Output the [x, y] coordinate of the center of the cell containing the given text.  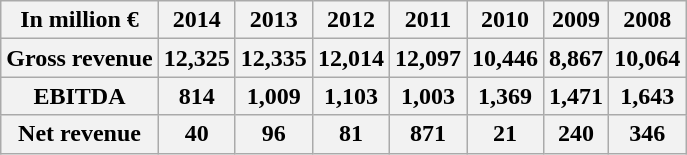
12,014 [350, 58]
8,867 [576, 58]
96 [274, 134]
1,009 [274, 96]
240 [576, 134]
In million € [80, 20]
81 [350, 134]
1,471 [576, 96]
2009 [576, 20]
EBITDA [80, 96]
2010 [504, 20]
Gross revenue [80, 58]
Net revenue [80, 134]
1,643 [648, 96]
10,446 [504, 58]
1,369 [504, 96]
40 [196, 134]
2014 [196, 20]
871 [428, 134]
12,097 [428, 58]
2012 [350, 20]
814 [196, 96]
12,325 [196, 58]
2008 [648, 20]
2013 [274, 20]
1,103 [350, 96]
12,335 [274, 58]
1,003 [428, 96]
10,064 [648, 58]
21 [504, 134]
2011 [428, 20]
346 [648, 134]
